For the text-containing cell, return its midpoint in (X, Y) coordinate format. 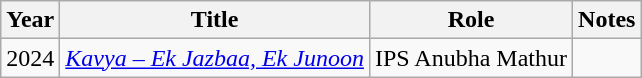
Notes (607, 20)
Kavya – Ek Jazbaa, Ek Junoon (215, 58)
IPS Anubha Mathur (470, 58)
2024 (30, 58)
Year (30, 20)
Title (215, 20)
Role (470, 20)
